Determine the [x, y] coordinate at the center of the cell enclosing the given text.  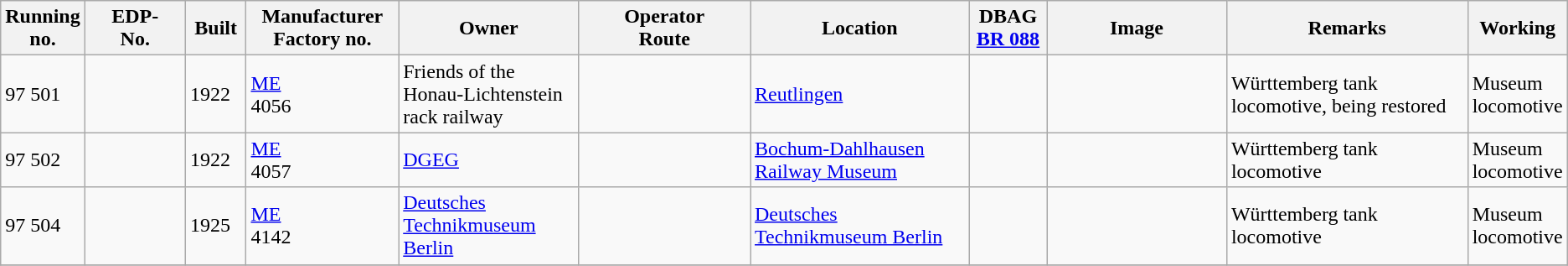
Runningno. [43, 29]
Image [1137, 29]
DBAGBR 088 [1008, 29]
97 501 [43, 94]
Friends of the Honau-Lichtenstein rack railway [489, 94]
Location [860, 29]
ME4057 [322, 159]
Reutlingen [860, 94]
Bochum-Dahlhausen Railway Museum [860, 159]
Württemberg tank locomotive, being restored [1347, 94]
ManufacturerFactory no. [322, 29]
97 504 [43, 226]
Built [216, 29]
ME4056 [322, 94]
Remarks [1347, 29]
DGEG [489, 159]
ME4142 [322, 226]
1925 [216, 226]
Working [1518, 29]
Owner [489, 29]
97 502 [43, 159]
EDP-No. [135, 29]
OperatorRoute [665, 29]
